From the cell containing the given text, extract its center point as [X, Y] coordinate. 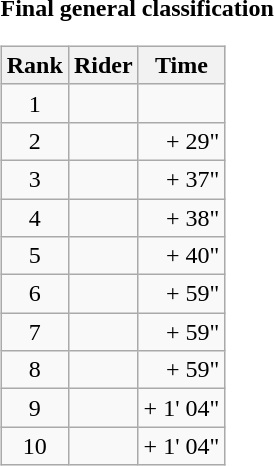
5 [34, 256]
+ 38" [182, 217]
2 [34, 141]
+ 40" [182, 256]
8 [34, 370]
Rider [103, 65]
3 [34, 179]
+ 29" [182, 141]
4 [34, 217]
7 [34, 332]
6 [34, 294]
Rank [34, 65]
10 [34, 446]
+ 37" [182, 179]
1 [34, 103]
Time [182, 65]
9 [34, 408]
